Capture the cell that displays the provided text and extract its (x, y) central coordinate. 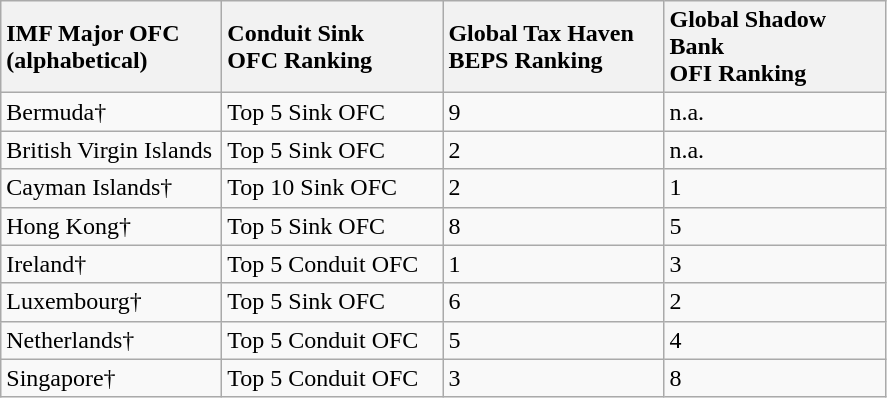
British Virgin Islands (112, 150)
4 (774, 340)
Singapore† (112, 378)
Top 10 Sink OFC (332, 188)
Netherlands† (112, 340)
6 (554, 302)
Hong Kong† (112, 226)
9 (554, 112)
Luxembourg† (112, 302)
Global Tax HavenBEPS Ranking (554, 47)
Global Shadow BankOFI Ranking (774, 47)
Conduit SinkOFC Ranking (332, 47)
Bermuda† (112, 112)
Cayman Islands† (112, 188)
Ireland† (112, 264)
IMF Major OFC (alphabetical) (112, 47)
